Identify which cell holds the provided text, then report its [X, Y] central coordinate. 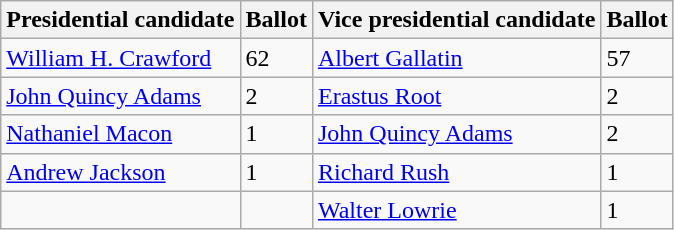
Albert Gallatin [456, 58]
William H. Crawford [120, 58]
Walter Lowrie [456, 210]
Presidential candidate [120, 20]
Andrew Jackson [120, 172]
Vice presidential candidate [456, 20]
57 [637, 58]
62 [276, 58]
Erastus Root [456, 96]
Nathaniel Macon [120, 134]
Richard Rush [456, 172]
